Detect which cell encompasses the target text, then output its [X, Y] center coordinate. 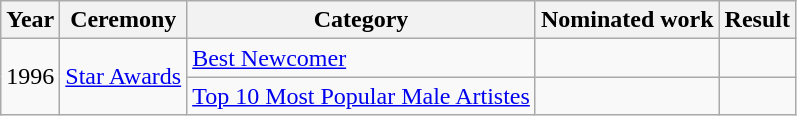
Best Newcomer [362, 58]
Year [30, 20]
1996 [30, 77]
Top 10 Most Popular Male Artistes [362, 96]
Result [757, 20]
Nominated work [627, 20]
Category [362, 20]
Star Awards [124, 77]
Ceremony [124, 20]
